Find where the given text appears and provide that cell's center as (x, y) coordinate. 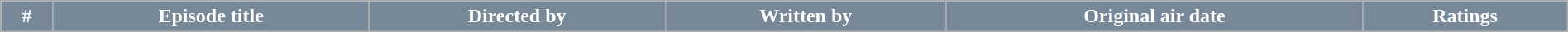
Original air date (1154, 16)
Written by (806, 16)
Directed by (517, 16)
Ratings (1465, 16)
# (27, 16)
Episode title (211, 16)
